Identify which cell holds the provided text, then report its [x, y] central coordinate. 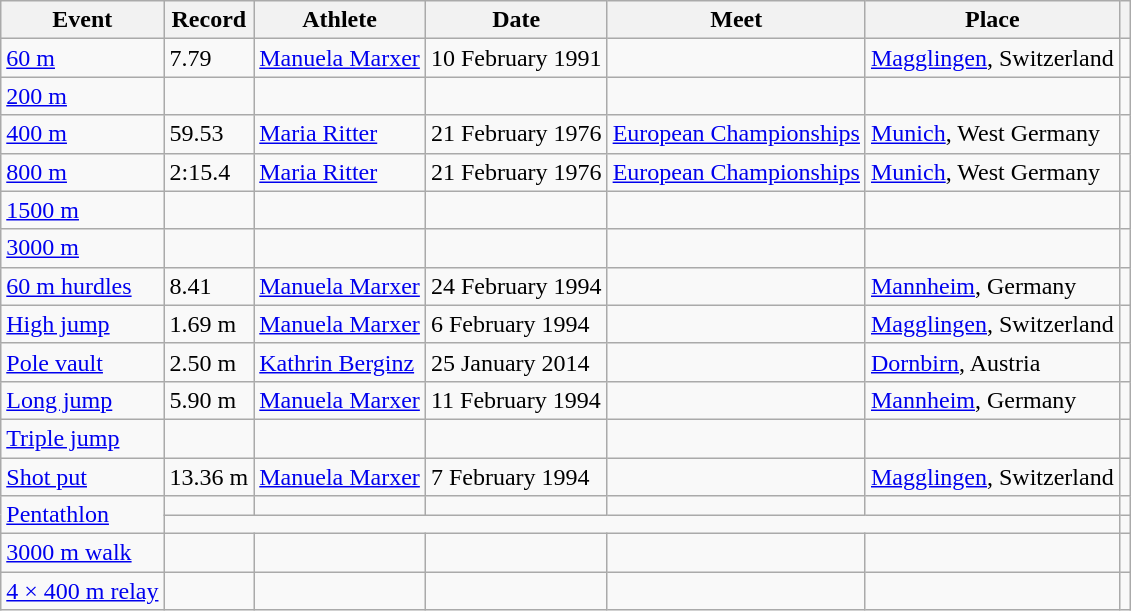
Long jump [82, 400]
400 m [82, 134]
3000 m [82, 248]
Dornbirn, Austria [992, 362]
1.69 m [209, 324]
8.41 [209, 286]
60 m [82, 58]
59.53 [209, 134]
Event [82, 20]
6 February 1994 [516, 324]
High jump [82, 324]
Kathrin Berginz [340, 362]
10 February 1991 [516, 58]
1500 m [82, 210]
Date [516, 20]
7.79 [209, 58]
3000 m walk [82, 553]
60 m hurdles [82, 286]
Pole vault [82, 362]
5.90 m [209, 400]
Place [992, 20]
Shot put [82, 477]
Athlete [340, 20]
4 × 400 m relay [82, 591]
Triple jump [82, 438]
Record [209, 20]
2.50 m [209, 362]
Meet [736, 20]
200 m [82, 96]
11 February 1994 [516, 400]
25 January 2014 [516, 362]
Pentathlon [82, 515]
7 February 1994 [516, 477]
2:15.4 [209, 172]
24 February 1994 [516, 286]
13.36 m [209, 477]
800 m [82, 172]
